Output the [x, y] coordinate of the center of the cell containing the given text.  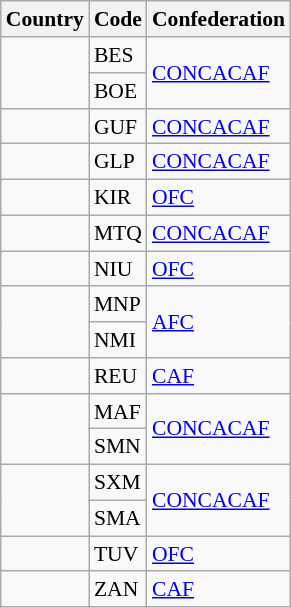
BES [118, 55]
KIR [118, 197]
SMA [118, 518]
NMI [118, 340]
AFC [218, 322]
MTQ [118, 233]
GUF [118, 126]
MAF [118, 411]
Code [118, 19]
SXM [118, 482]
REU [118, 376]
TUV [118, 554]
NIU [118, 269]
ZAN [118, 589]
SMN [118, 447]
BOE [118, 91]
Confederation [218, 19]
Country [45, 19]
GLP [118, 162]
MNP [118, 304]
